Provide the [x, y] coordinate of the cell's center where the given text is located.  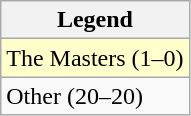
The Masters (1–0) [95, 58]
Other (20–20) [95, 96]
Legend [95, 20]
